Identify which cell holds the provided text, then report its (X, Y) central coordinate. 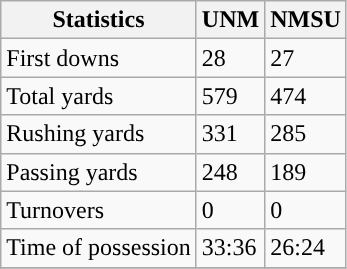
331 (230, 134)
579 (230, 96)
189 (306, 172)
285 (306, 134)
Total yards (99, 96)
Passing yards (99, 172)
UNM (230, 20)
Rushing yards (99, 134)
Time of possession (99, 248)
27 (306, 58)
33:36 (230, 248)
Statistics (99, 20)
474 (306, 96)
First downs (99, 58)
Turnovers (99, 210)
26:24 (306, 248)
248 (230, 172)
NMSU (306, 20)
28 (230, 58)
